Provide the (X, Y) coordinate of the cell's center where the given text is located.  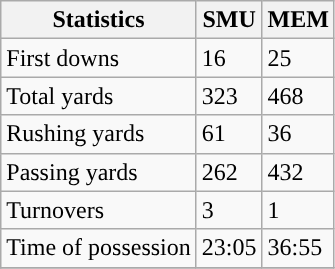
Statistics (99, 20)
262 (229, 172)
Passing yards (99, 172)
3 (229, 210)
468 (298, 96)
36 (298, 134)
323 (229, 96)
Rushing yards (99, 134)
Turnovers (99, 210)
25 (298, 58)
SMU (229, 20)
1 (298, 210)
36:55 (298, 248)
MEM (298, 20)
Total yards (99, 96)
432 (298, 172)
61 (229, 134)
Time of possession (99, 248)
First downs (99, 58)
16 (229, 58)
23:05 (229, 248)
